From the cell containing the given text, extract its center point as [x, y] coordinate. 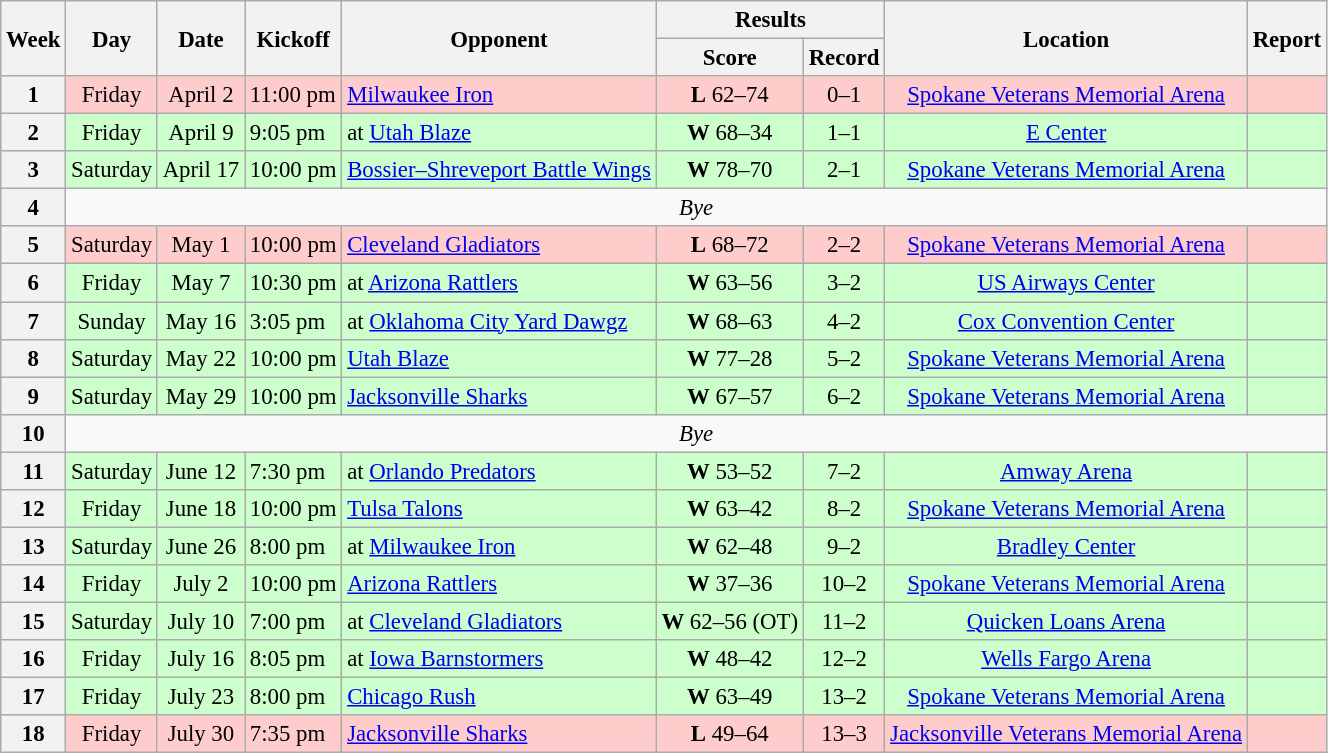
Day [112, 38]
5–2 [844, 358]
L 68–72 [730, 245]
W 77–28 [730, 358]
2 [34, 133]
10 [34, 433]
0–1 [844, 95]
W 63–56 [730, 283]
July 2 [200, 584]
4–2 [844, 321]
13–2 [844, 697]
6–2 [844, 396]
W 78–70 [730, 170]
7:30 pm [294, 471]
Bradley Center [1066, 546]
June 26 [200, 546]
6 [34, 283]
17 [34, 697]
at Milwaukee Iron [499, 546]
Report [1286, 38]
July 16 [200, 659]
Jacksonville Veterans Memorial Arena [1066, 734]
9 [34, 396]
at Arizona Rattlers [499, 283]
Sunday [112, 321]
May 7 [200, 283]
11 [34, 471]
5 [34, 245]
16 [34, 659]
Milwaukee Iron [499, 95]
3–2 [844, 283]
7:35 pm [294, 734]
9–2 [844, 546]
Bossier–Shreveport Battle Wings [499, 170]
Location [1066, 38]
13 [34, 546]
13–3 [844, 734]
at Iowa Barnstormers [499, 659]
April 9 [200, 133]
at Oklahoma City Yard Dawgz [499, 321]
Kickoff [294, 38]
May 1 [200, 245]
W 68–34 [730, 133]
18 [34, 734]
W 62–48 [730, 546]
2–1 [844, 170]
8–2 [844, 509]
W 63–42 [730, 509]
Amway Arena [1066, 471]
July 23 [200, 697]
Chicago Rush [499, 697]
US Airways Center [1066, 283]
at Utah Blaze [499, 133]
Results [770, 20]
4 [34, 208]
12–2 [844, 659]
Date [200, 38]
May 22 [200, 358]
11:00 pm [294, 95]
July 30 [200, 734]
9:05 pm [294, 133]
Tulsa Talons [499, 509]
at Cleveland Gladiators [499, 621]
Utah Blaze [499, 358]
15 [34, 621]
Quicken Loans Arena [1066, 621]
7:00 pm [294, 621]
W 53–52 [730, 471]
W 67–57 [730, 396]
11–2 [844, 621]
12 [34, 509]
E Center [1066, 133]
April 2 [200, 95]
May 29 [200, 396]
Arizona Rattlers [499, 584]
10:30 pm [294, 283]
July 10 [200, 621]
at Orlando Predators [499, 471]
L 62–74 [730, 95]
1 [34, 95]
W 37–36 [730, 584]
W 48–42 [730, 659]
W 63–49 [730, 697]
May 16 [200, 321]
Wells Fargo Arena [1066, 659]
3:05 pm [294, 321]
W 62–56 (OT) [730, 621]
W 68–63 [730, 321]
3 [34, 170]
June 18 [200, 509]
Cox Convention Center [1066, 321]
Record [844, 58]
L 49–64 [730, 734]
1–1 [844, 133]
June 12 [200, 471]
Week [34, 38]
14 [34, 584]
Opponent [499, 38]
April 17 [200, 170]
10–2 [844, 584]
2–2 [844, 245]
Score [730, 58]
Cleveland Gladiators [499, 245]
7–2 [844, 471]
7 [34, 321]
8 [34, 358]
8:05 pm [294, 659]
